Find where the given text appears and provide that cell's center as [x, y] coordinate. 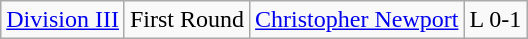
Division III [63, 20]
Christopher Newport [357, 20]
L 0-1 [496, 20]
First Round [186, 20]
